Provide the (x, y) coordinate of the cell's center where the given text is located.  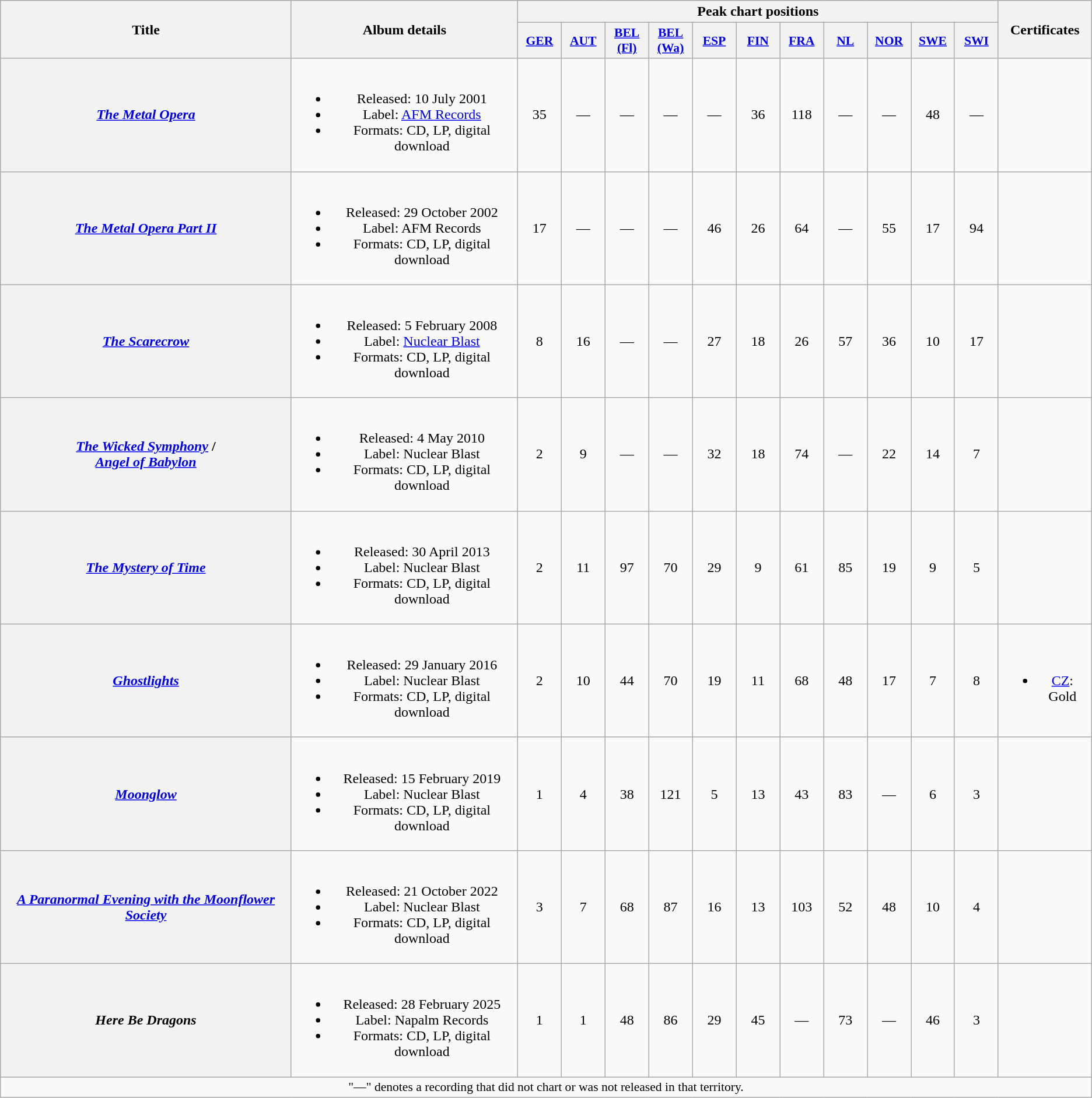
22 (889, 454)
Released: 10 July 2001Label: AFM RecordsFormats: CD, LP, digital download (404, 115)
"—" denotes a recording that did not chart or was not released in that territory. (546, 1087)
6 (933, 794)
Released: 21 October 2022Label: Nuclear BlastFormats: CD, LP, digital download (404, 907)
74 (801, 454)
NOR (889, 41)
NL (846, 41)
A Paranormal Evening with the Moonflower Society (146, 907)
121 (671, 794)
44 (626, 680)
Released: 28 February 2025Label: Napalm RecordsFormats: CD, LP, digital download (404, 1020)
The Wicked Symphony /Angel of Babylon (146, 454)
Title (146, 29)
Released: 30 April 2013Label: Nuclear BlastFormats: CD, LP, digital download (404, 567)
61 (801, 567)
Here Be Dragons (146, 1020)
35 (539, 115)
The Metal Opera (146, 115)
AUT (583, 41)
Peak chart positions (758, 12)
ESP (714, 41)
SWE (933, 41)
97 (626, 567)
BEL(Wa) (671, 41)
Certificates (1045, 29)
FIN (758, 41)
The Mystery of Time (146, 567)
GER (539, 41)
27 (714, 341)
Released: 29 October 2002Label: AFM RecordsFormats: CD, LP, digital download (404, 228)
Released: 5 February 2008Label: Nuclear BlastFormats: CD, LP, digital download (404, 341)
57 (846, 341)
The Scarecrow (146, 341)
14 (933, 454)
94 (977, 228)
Released: 29 January 2016Label: Nuclear BlastFormats: CD, LP, digital download (404, 680)
83 (846, 794)
Ghostlights (146, 680)
118 (801, 115)
87 (671, 907)
55 (889, 228)
FRA (801, 41)
73 (846, 1020)
SWI (977, 41)
85 (846, 567)
CZ: Gold (1045, 680)
52 (846, 907)
32 (714, 454)
103 (801, 907)
Album details (404, 29)
Released: 15 February 2019Label: Nuclear BlastFormats: CD, LP, digital download (404, 794)
38 (626, 794)
BEL(Fl) (626, 41)
86 (671, 1020)
45 (758, 1020)
64 (801, 228)
Moonglow (146, 794)
43 (801, 794)
Released: 4 May 2010Label: Nuclear BlastFormats: CD, LP, digital download (404, 454)
The Metal Opera Part II (146, 228)
